From the cell containing the given text, extract its center point as [X, Y] coordinate. 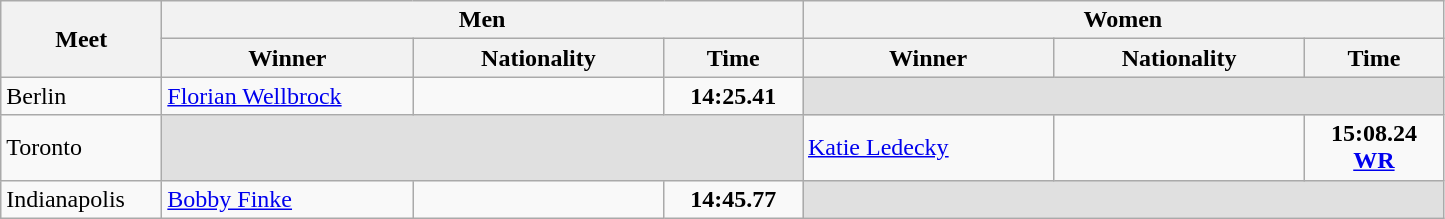
14:45.77 [734, 199]
Indianapolis [82, 199]
Bobby Finke [288, 199]
Toronto [82, 148]
Berlin [82, 96]
14:25.41 [734, 96]
Florian Wellbrock [288, 96]
Men [482, 20]
Meet [82, 39]
Women [1122, 20]
15:08.24 WR [1374, 148]
Katie Ledecky [928, 148]
